Determine the (x, y) coordinate at the center of the cell enclosing the given text.  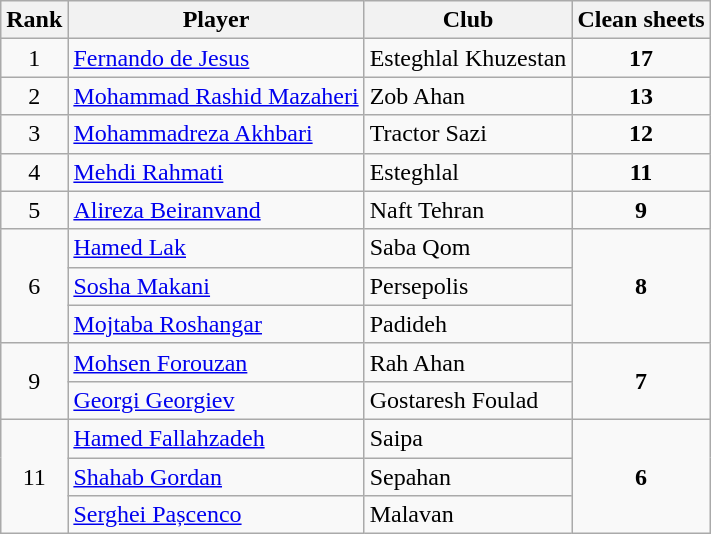
5 (34, 210)
Padideh (468, 324)
Esteghlal Khuzestan (468, 58)
Georgi Georgiev (216, 400)
12 (641, 134)
Mehdi Rahmati (216, 172)
Saba Qom (468, 248)
Hamed Lak (216, 248)
Player (216, 20)
Gostaresh Foulad (468, 400)
Sosha Makani (216, 286)
Malavan (468, 515)
Sepahan (468, 477)
Tractor Sazi (468, 134)
Club (468, 20)
Hamed Fallahzadeh (216, 438)
Clean sheets (641, 20)
1 (34, 58)
8 (641, 286)
Persepolis (468, 286)
3 (34, 134)
Serghei Pașcenco (216, 515)
Rah Ahan (468, 362)
Saipa (468, 438)
Mojtaba Roshangar (216, 324)
7 (641, 381)
Fernando de Jesus (216, 58)
2 (34, 96)
Mohsen Forouzan (216, 362)
17 (641, 58)
Mohammad Rashid Mazaheri (216, 96)
4 (34, 172)
Shahab Gordan (216, 477)
Alireza Beiranvand (216, 210)
Rank (34, 20)
Zob Ahan (468, 96)
Mohammadreza Akhbari (216, 134)
Naft Tehran (468, 210)
13 (641, 96)
Esteghlal (468, 172)
